Capture the cell that displays the provided text and extract its [X, Y] central coordinate. 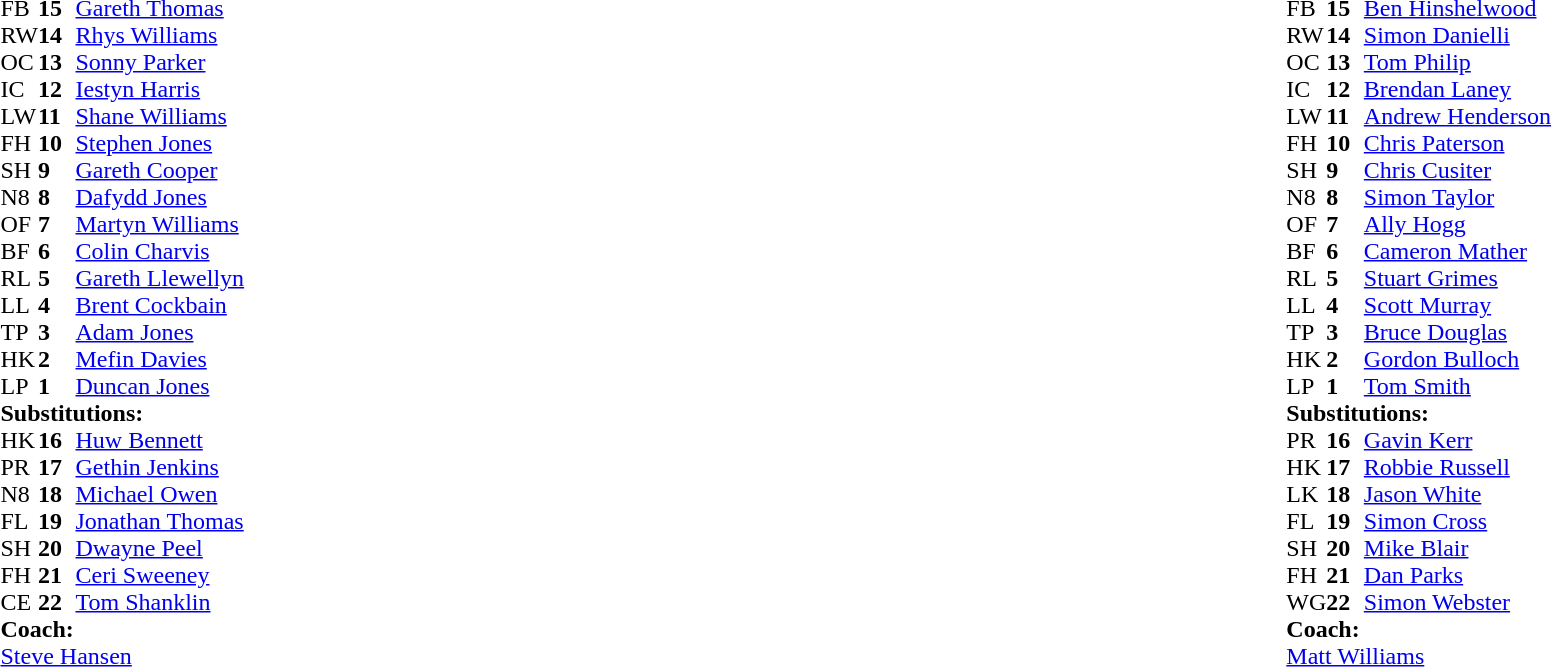
Stephen Jones [160, 144]
Gethin Jenkins [160, 468]
Brent Cockbain [160, 306]
Andrew Henderson [1458, 116]
Simon Webster [1458, 602]
Brendan Laney [1458, 90]
Dwayne Peel [160, 548]
Ally Hogg [1458, 224]
Mike Blair [1458, 548]
Martyn Williams [160, 224]
Adam Jones [160, 332]
Dafydd Jones [160, 198]
Dan Parks [1458, 576]
Simon Danielli [1458, 36]
Robbie Russell [1458, 468]
Scott Murray [1458, 306]
Iestyn Harris [160, 90]
Cameron Mather [1458, 252]
Huw Bennett [160, 440]
Michael Owen [160, 494]
Tom Shanklin [160, 602]
WG [1306, 602]
Duncan Jones [160, 386]
LK [1306, 494]
Gareth Llewellyn [160, 278]
CE [19, 602]
Simon Taylor [1458, 198]
Jonathan Thomas [160, 522]
Tom Philip [1458, 62]
Ceri Sweeney [160, 576]
Gavin Kerr [1458, 440]
Jason White [1458, 494]
Colin Charvis [160, 252]
Shane Williams [160, 116]
Chris Cusiter [1458, 170]
Chris Paterson [1458, 144]
Mefin Davies [160, 360]
Stuart Grimes [1458, 278]
Gareth Cooper [160, 170]
Gordon Bulloch [1458, 360]
Bruce Douglas [1458, 332]
Tom Smith [1458, 386]
Rhys Williams [160, 36]
Simon Cross [1458, 522]
Sonny Parker [160, 62]
